Capture the cell that displays the provided text and extract its [x, y] central coordinate. 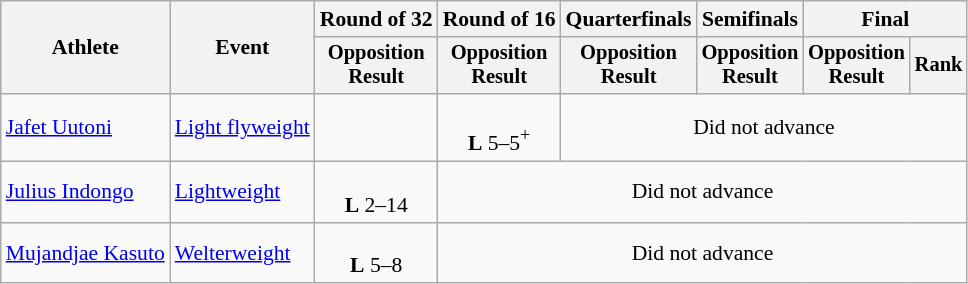
Welterweight [242, 252]
Rank [939, 66]
Final [885, 19]
Julius Indongo [86, 192]
L 5–8 [376, 252]
L 2–14 [376, 192]
Quarterfinals [629, 19]
Round of 16 [500, 19]
Athlete [86, 48]
Lightweight [242, 192]
Round of 32 [376, 19]
Jafet Uutoni [86, 128]
Event [242, 48]
Semifinals [750, 19]
Mujandjae Kasuto [86, 252]
L 5–5+ [500, 128]
Light flyweight [242, 128]
